Locate the cell with the specified text and output its (x, y) center coordinate. 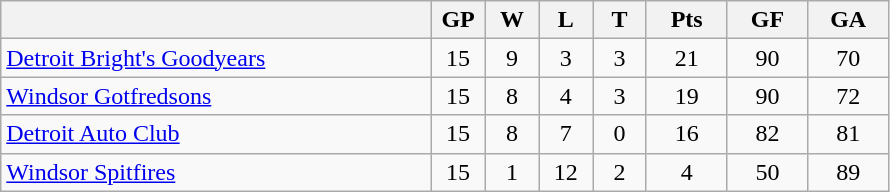
9 (512, 58)
Detroit Bright's Goodyears (216, 58)
1 (512, 172)
Detroit Auto Club (216, 134)
82 (768, 134)
Windsor Spitfires (216, 172)
T (620, 20)
L (566, 20)
Windsor Gotfredsons (216, 96)
2 (620, 172)
16 (686, 134)
Pts (686, 20)
12 (566, 172)
21 (686, 58)
0 (620, 134)
GP (458, 20)
72 (848, 96)
81 (848, 134)
7 (566, 134)
19 (686, 96)
50 (768, 172)
GA (848, 20)
W (512, 20)
70 (848, 58)
89 (848, 172)
GF (768, 20)
